Output the [x, y] coordinate of the center of the cell containing the given text.  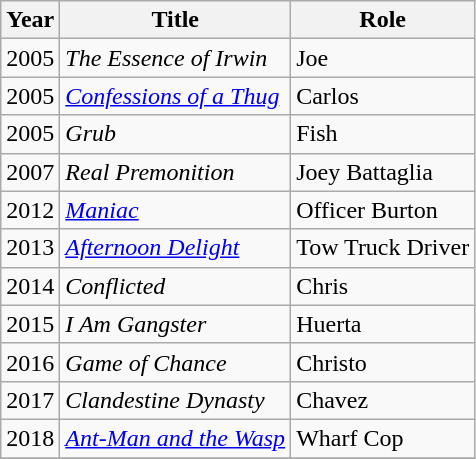
2017 [30, 400]
The Essence of Irwin [176, 58]
Joey Battaglia [383, 172]
Huerta [383, 324]
2007 [30, 172]
2018 [30, 438]
Real Premonition [176, 172]
Confessions of a Thug [176, 96]
Ant-Man and the Wasp [176, 438]
Year [30, 20]
2013 [30, 248]
Chris [383, 286]
Game of Chance [176, 362]
Wharf Cop [383, 438]
Maniac [176, 210]
Chavez [383, 400]
Carlos [383, 96]
I Am Gangster [176, 324]
Conflicted [176, 286]
Title [176, 20]
Grub [176, 134]
Joe [383, 58]
2016 [30, 362]
2014 [30, 286]
Fish [383, 134]
Tow Truck Driver [383, 248]
Christo [383, 362]
Afternoon Delight [176, 248]
2015 [30, 324]
Officer Burton [383, 210]
Role [383, 20]
Clandestine Dynasty [176, 400]
2012 [30, 210]
